Determine the (x, y) coordinate at the center of the cell enclosing the given text.  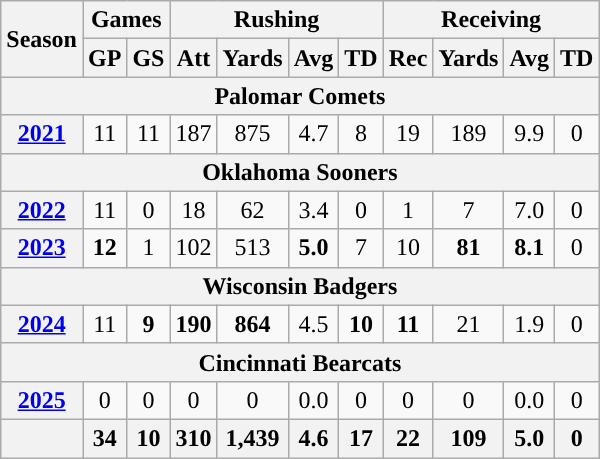
4.5 (314, 324)
62 (252, 210)
189 (468, 134)
2021 (42, 134)
Games (126, 20)
9.9 (530, 134)
Receiving (491, 20)
8.1 (530, 248)
81 (468, 248)
Rec (408, 58)
864 (252, 324)
18 (194, 210)
875 (252, 134)
2025 (42, 400)
109 (468, 438)
7.0 (530, 210)
12 (104, 248)
1,439 (252, 438)
Att (194, 58)
4.7 (314, 134)
2024 (42, 324)
19 (408, 134)
Cincinnati Bearcats (300, 362)
21 (468, 324)
34 (104, 438)
22 (408, 438)
8 (361, 134)
17 (361, 438)
513 (252, 248)
3.4 (314, 210)
187 (194, 134)
Season (42, 39)
GS (148, 58)
310 (194, 438)
Rushing (276, 20)
1.9 (530, 324)
190 (194, 324)
9 (148, 324)
Oklahoma Sooners (300, 172)
Palomar Comets (300, 96)
2022 (42, 210)
2023 (42, 248)
4.6 (314, 438)
Wisconsin Badgers (300, 286)
GP (104, 58)
102 (194, 248)
